Provide the [X, Y] coordinate of the cell's center where the given text is located.  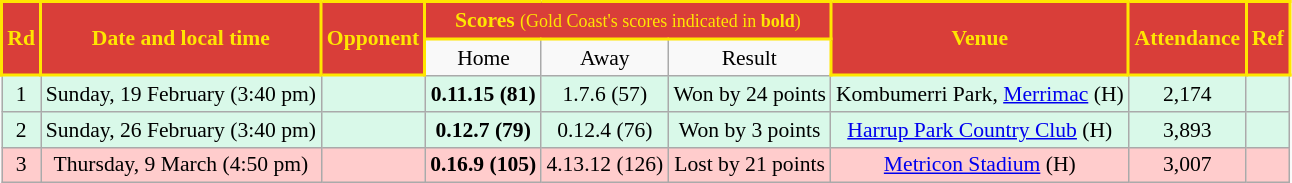
Harrup Park Country Club (H) [980, 130]
Scores (Gold Coast's scores indicated in bold) [628, 20]
Won by 24 points [749, 93]
0.16.9 (105) [483, 165]
Opponent [373, 39]
0.12.7 (79) [483, 130]
2 [22, 130]
3,007 [1188, 165]
Kombumerri Park, Merrimac (H) [980, 93]
Attendance [1188, 39]
Home [483, 57]
Lost by 21 points [749, 165]
Sunday, 26 February (3:40 pm) [181, 130]
Sunday, 19 February (3:40 pm) [181, 93]
0.11.15 (81) [483, 93]
0.12.4 (76) [604, 130]
Won by 3 points [749, 130]
Thursday, 9 March (4:50 pm) [181, 165]
1 [22, 93]
Date and local time [181, 39]
2,174 [1188, 93]
Result [749, 57]
Venue [980, 39]
Rd [22, 39]
3 [22, 165]
Ref [1268, 39]
Away [604, 57]
Metricon Stadium (H) [980, 165]
3,893 [1188, 130]
4.13.12 (126) [604, 165]
1.7.6 (57) [604, 93]
